For the text-containing cell, return its midpoint in [X, Y] coordinate format. 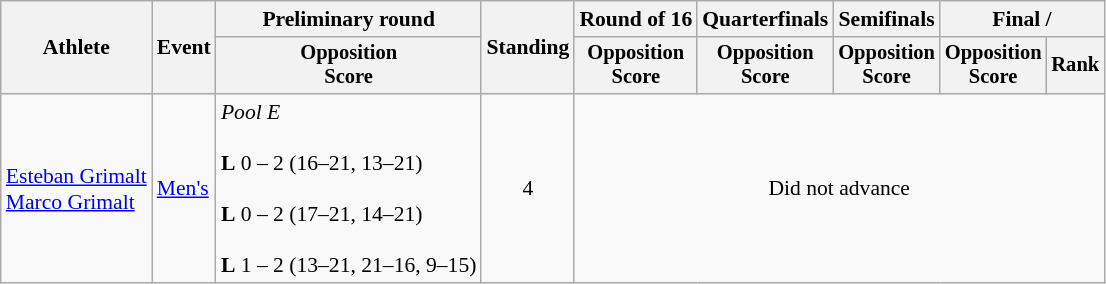
Quarterfinals [765, 19]
Event [184, 48]
Esteban GrimaltMarco Grimalt [76, 188]
Men's [184, 188]
Final / [1022, 19]
4 [528, 188]
Round of 16 [636, 19]
Pool EL 0 – 2 (16–21, 13–21)L 0 – 2 (17–21, 14–21)L 1 – 2 (13–21, 21–16, 9–15) [349, 188]
Athlete [76, 48]
Standing [528, 48]
Semifinals [886, 19]
Preliminary round [349, 19]
Did not advance [839, 188]
Rank [1075, 66]
